Search for the cell housing the specified text and yield its [X, Y] center coordinate. 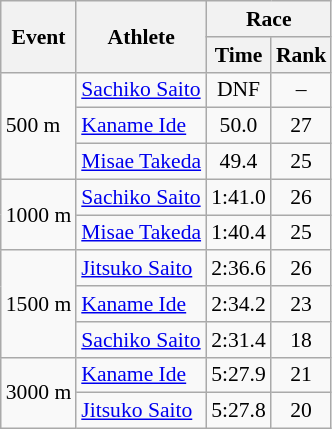
2:31.4 [238, 340]
27 [302, 126]
500 m [38, 126]
1:40.4 [238, 233]
Athlete [141, 36]
DNF [238, 90]
Time [238, 55]
18 [302, 340]
20 [302, 411]
Rank [302, 55]
49.4 [238, 162]
5:27.8 [238, 411]
5:27.9 [238, 375]
2:34.2 [238, 304]
Race [268, 19]
– [302, 90]
50.0 [238, 126]
21 [302, 375]
2:36.6 [238, 269]
1000 m [38, 214]
3000 m [38, 392]
1:41.0 [238, 197]
Event [38, 36]
23 [302, 304]
1500 m [38, 304]
